Determine the (x, y) coordinate at the center of the cell enclosing the given text.  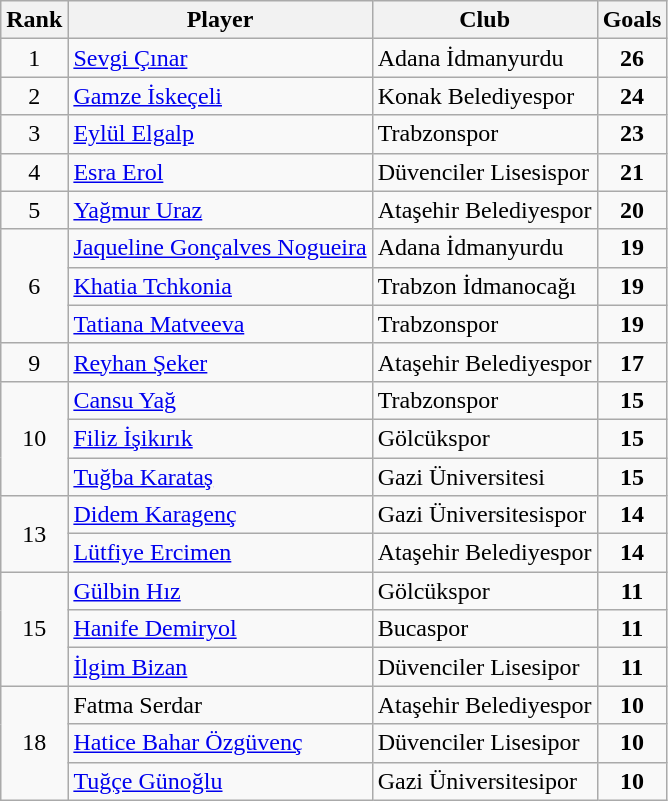
Jaqueline Gonçalves Nogueira (220, 248)
Gazi Üniversitesi (484, 477)
26 (632, 58)
18 (34, 743)
Rank (34, 20)
Eylül Elgalp (220, 134)
Tatiana Matveeva (220, 324)
2 (34, 96)
Gazi Üniversitesispor (484, 515)
Trabzon İdmanocağı (484, 286)
5 (34, 210)
9 (34, 362)
21 (632, 172)
Gazi Üniversitesipor (484, 781)
17 (632, 362)
13 (34, 534)
Esra Erol (220, 172)
Fatma Serdar (220, 705)
24 (632, 96)
Reyhan Şeker (220, 362)
Tuğçe Günoğlu (220, 781)
Konak Belediyespor (484, 96)
Club (484, 20)
Filiz İşikırık (220, 438)
Sevgi Çınar (220, 58)
Khatia Tchkonia (220, 286)
Hanife Demiryol (220, 629)
İlgim Bizan (220, 667)
23 (632, 134)
Gamze İskeçeli (220, 96)
6 (34, 286)
20 (632, 210)
1 (34, 58)
Yağmur Uraz (220, 210)
Bucaspor (484, 629)
Player (220, 20)
Gülbin Hız (220, 591)
Düvenciler Lisesispor (484, 172)
Lütfiye Ercimen (220, 553)
Hatice Bahar Özgüvenç (220, 743)
Didem Karagenç (220, 515)
Tuğba Karataş (220, 477)
3 (34, 134)
4 (34, 172)
Cansu Yağ (220, 400)
Goals (632, 20)
